Extract the (x, y) coordinate from the center of the cell holding the provided text.  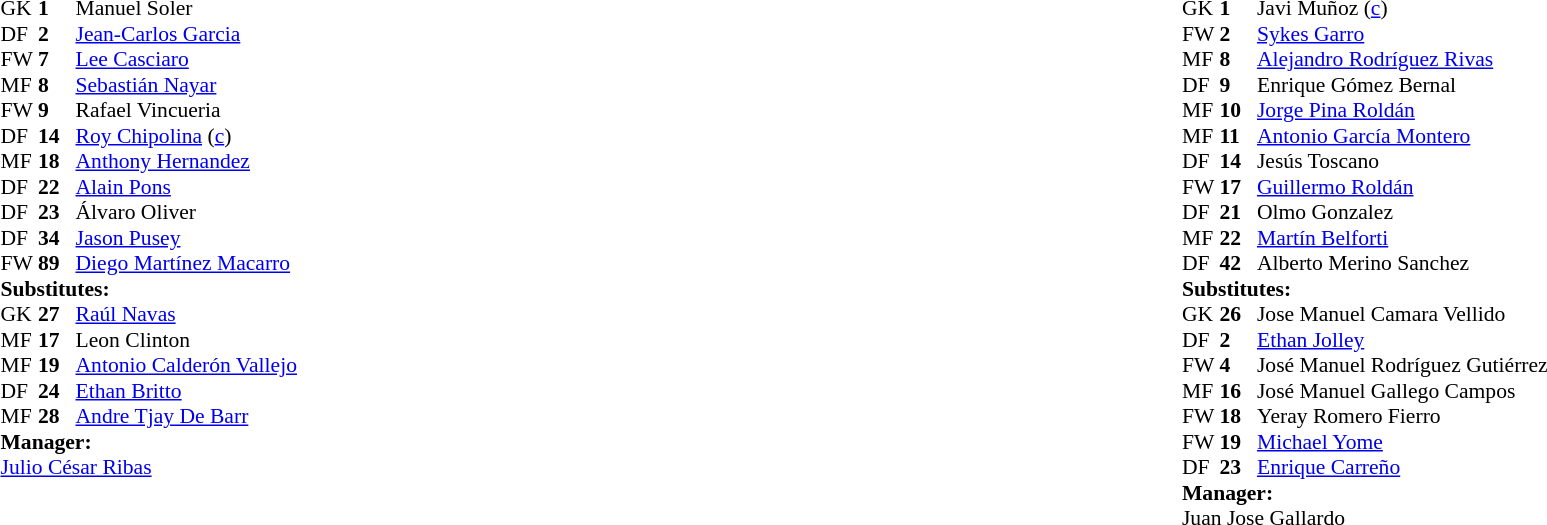
Antonio Calderón Vallejo (186, 365)
Andre Tjay De Barr (186, 417)
Jean-Carlos Garcia (186, 34)
27 (57, 315)
Manager: (148, 442)
4 (1238, 365)
Álvaro Oliver (186, 213)
Raúl Navas (186, 315)
10 (1238, 111)
Substitutes: (148, 289)
21 (1238, 213)
11 (1238, 136)
Alain Pons (186, 187)
Rafael Vincueria (186, 111)
16 (1238, 391)
28 (57, 417)
26 (1238, 315)
42 (1238, 263)
Sebastián Nayar (186, 85)
Julio César Ribas (148, 467)
Lee Casciaro (186, 59)
24 (57, 391)
Diego Martínez Macarro (186, 263)
Anthony Hernandez (186, 161)
7 (57, 59)
Leon Clinton (186, 340)
Ethan Britto (186, 391)
34 (57, 238)
Jason Pusey (186, 238)
89 (57, 263)
Roy Chipolina (c) (186, 136)
